From the cell containing the given text, extract its center point as [x, y] coordinate. 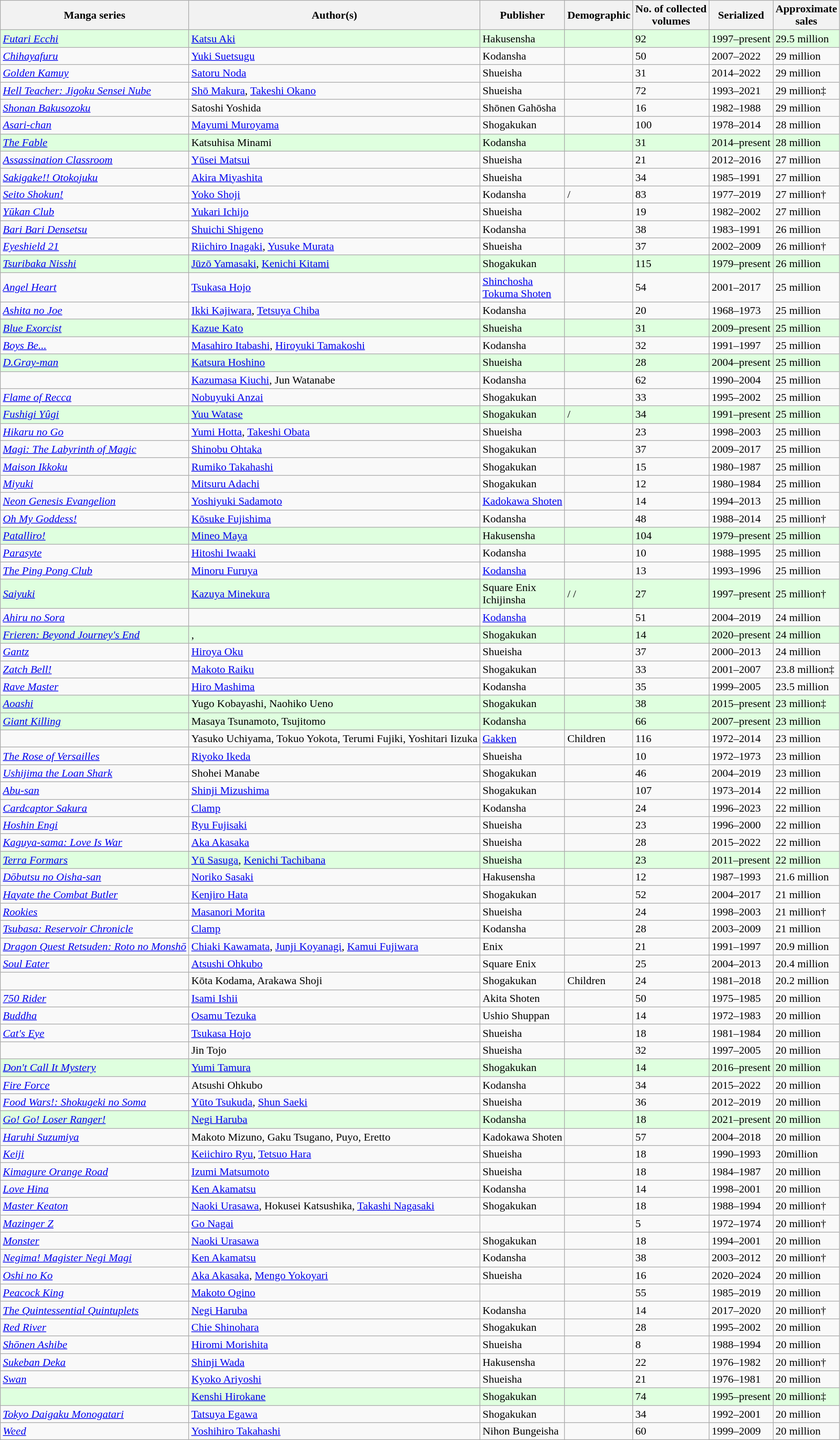
Terra Formars [95, 860]
1988–1995 [741, 553]
Shinji Wada [334, 1362]
66 [671, 721]
Chihayafuru [95, 56]
ShinchoshaTokuma Shoten [523, 288]
1999–2005 [741, 687]
Publisher [523, 15]
D.Gray-man [95, 363]
Mayumi Muroyama [334, 125]
Yumi Hotta, Takeshi Obata [334, 432]
Saiyuki [95, 594]
2015–present [741, 704]
Assassination Classroom [95, 160]
Isami Ishii [334, 998]
Dōbutsu no Oisha-san [95, 877]
Hikaru no Go [95, 432]
Ashita no Joe [95, 311]
Bari Bari Densetsu [95, 229]
Gakken [523, 738]
Hitoshi Iwaaki [334, 553]
Osamu Tezuka [334, 1016]
2004–2017 [741, 894]
Aka Akasaka, Mengo Yokoyari [334, 1275]
Boys Be... [95, 345]
2004–present [741, 363]
Yoshiyuki Sadamoto [334, 501]
29 million‡ [807, 91]
Ikki Kajiwara, Tetsuya Chiba [334, 311]
Magi: The Labyrinth of Magic [95, 449]
Patalliro! [95, 536]
Go! Go! Loser Ranger! [95, 1120]
Go Nagai [334, 1223]
The Rose of Versailles [95, 756]
Shinji Mizushima [334, 790]
/ / [599, 594]
1997–2005 [741, 1050]
1981–2018 [741, 981]
Kazuya Minekura [334, 594]
2012–2016 [741, 160]
1973–2014 [741, 790]
19 [671, 212]
1995–present [741, 1397]
72 [671, 91]
Makoto Raiku [334, 669]
1985–2019 [741, 1293]
Chiaki Kawamata, Junji Koyanagi, Kamui Fujiwara [334, 946]
20.4 million [807, 964]
Red River [95, 1327]
Futari Ecchi [95, 39]
20million [807, 1154]
Enix [523, 946]
Naoki Urasawa, Hokusei Katsushika, Takashi Nagasaki [334, 1206]
1990–1993 [741, 1154]
54 [671, 288]
1999–2009 [741, 1431]
104 [671, 536]
1977–2019 [741, 194]
74 [671, 1397]
26 million† [807, 247]
2004–2013 [741, 964]
Master Keaton [95, 1206]
2009–2017 [741, 449]
1993–2021 [741, 91]
23.5 million [807, 687]
Chie Shinohara [334, 1327]
Food Wars!: Shokugeki no Soma [95, 1102]
1983–1991 [741, 229]
Flame of Recca [95, 397]
23 million‡ [807, 704]
Serialized [741, 15]
5 [671, 1223]
20.9 million [807, 946]
52 [671, 894]
Minoru Furuya [334, 571]
Golden Kamuy [95, 73]
Kenshi Hirokane [334, 1397]
2007–present [741, 721]
Shuichi Shigeno [334, 229]
2000–2013 [741, 652]
Ushio Shuppan [523, 1016]
Noriko Sasaki [334, 877]
100 [671, 125]
Satoshi Yoshida [334, 108]
750 Rider [95, 998]
116 [671, 738]
Weed [95, 1431]
Rumiko Takahashi [334, 466]
1988–2014 [741, 518]
Shōnen Gahōsha [523, 108]
Fushigi Yûgi [95, 414]
Mineo Maya [334, 536]
Sukeban Deka [95, 1362]
Peacock King [95, 1293]
8 [671, 1344]
Dragon Quest Retsuden: Roto no Monshō [95, 946]
Haruhi Suzumiya [95, 1137]
Shō Makura, Takeshi Okano [334, 91]
2001–2017 [741, 288]
2009–present [741, 328]
Yoko Shoji [334, 194]
Square Enix [523, 964]
Swan [95, 1379]
Nihon Bungeisha [523, 1431]
Zatch Bell! [95, 669]
48 [671, 518]
2016–present [741, 1067]
Kazumasa Kiuchi, Jun Watanabe [334, 380]
Yumi Tamura [334, 1067]
1991–present [741, 414]
Soul Eater [95, 964]
Shōnen Ashibe [95, 1344]
Yoshihiro Takahashi [334, 1431]
Mazinger Z [95, 1223]
46 [671, 773]
Shohei Manabe [334, 773]
1982–2002 [741, 212]
Ahiru no Sora [95, 617]
Giant Killing [95, 721]
, [334, 635]
Katsuhisa Minami [334, 142]
1976–1981 [741, 1379]
1980–1987 [741, 466]
1996–2000 [741, 825]
Kazue Kato [334, 328]
1968–1973 [741, 311]
Aoashi [95, 704]
1994–2001 [741, 1241]
Square EnixIchijinsha [523, 594]
Katsura Hoshino [334, 363]
Yasuko Uchiyama, Tokuo Yokota, Terumi Fujiki, Yoshitari Iizuka [334, 738]
The Fable [95, 142]
Gantz [95, 652]
1998–2001 [741, 1189]
Keiji [95, 1154]
83 [671, 194]
Kyoko Ariyoshi [334, 1379]
2003–2009 [741, 929]
29.5 million [807, 39]
2007–2022 [741, 56]
Yuu Watase [334, 414]
Neon Genesis Evangelion [95, 501]
62 [671, 380]
Eyeshield 21 [95, 247]
60 [671, 1431]
1993–1996 [741, 571]
Satoru Noda [334, 73]
Akira Miyashita [334, 177]
13 [671, 571]
Hiromi Morishita [334, 1344]
Cardcaptor Sakura [95, 808]
20 million‡ [807, 1397]
Parasyte [95, 553]
Seito Shokun! [95, 194]
27 [671, 594]
Yūkan Club [95, 212]
Kenjiro Hata [334, 894]
Author(s) [334, 15]
36 [671, 1102]
20.2 million [807, 981]
1972–1983 [741, 1016]
Oh My Goddess! [95, 518]
Izumi Matsumoto [334, 1172]
No. of collectedvolumes [671, 15]
2021–present [741, 1120]
Angel Heart [95, 288]
Ryu Fujisaki [334, 825]
Don't Call It Mystery [95, 1067]
27 million† [807, 194]
Sakigake!! Otokojuku [95, 177]
20 [671, 311]
Kōta Kodama, Arakawa Shoji [334, 981]
Love Hina [95, 1189]
Approximatesales [807, 15]
Kōsuke Fujishima [334, 518]
Hiroya Oku [334, 652]
1985–1991 [741, 177]
Tatsuya Egawa [334, 1414]
Frieren: Beyond Journey's End [95, 635]
2012–2019 [741, 1102]
Kaguya-sama: Love Is War [95, 843]
25 [671, 964]
Manga series [95, 15]
35 [671, 687]
1982–1988 [741, 108]
2020–present [741, 635]
Katsu Aki [334, 39]
Rookies [95, 912]
Aka Akasaka [334, 843]
Hiro Mashima [334, 687]
Buddha [95, 1016]
Negima! Magister Negi Magi [95, 1258]
1987–1993 [741, 877]
1980–1984 [741, 484]
1992–2001 [741, 1414]
1996–2023 [741, 808]
Blue Exorcist [95, 328]
Yugo Kobayashi, Naohiko Ueno [334, 704]
Yūto Tsukuda, Shun Saeki [334, 1102]
92 [671, 39]
Nobuyuki Anzai [334, 397]
21.6 million [807, 877]
Riyoko Ikeda [334, 756]
Kimagure Orange Road [95, 1172]
1972–2014 [741, 738]
Riichiro Inagaki, Yusuke Murata [334, 247]
Hell Teacher: Jigoku Sensei Nube [95, 91]
Hayate the Combat Butler [95, 894]
Rave Master [95, 687]
Ushijima the Loan Shark [95, 773]
Oshi no Ko [95, 1275]
1990–2004 [741, 380]
Jin Tojo [334, 1050]
Hoshin Engi [95, 825]
Abu-san [95, 790]
1984–1987 [741, 1172]
2014–2022 [741, 73]
1978–2014 [741, 125]
Naoki Urasawa [334, 1241]
Tsubasa: Reservoir Chronicle [95, 929]
Masanori Morita [334, 912]
Miyuki [95, 484]
Yū Sasuga, Kenichi Tachibana [334, 860]
22 [671, 1362]
Shinobu Ohtaka [334, 449]
1972–1973 [741, 756]
1981–1984 [741, 1033]
2020–2024 [741, 1275]
Masaya Tsunamoto, Tsujitomo [334, 721]
Makoto Mizuno, Gaku Tsugano, Puyo, Eretto [334, 1137]
2002–2009 [741, 247]
Shonan Bakusozoku [95, 108]
2017–2020 [741, 1310]
Tokyo Daigaku Monogatari [95, 1414]
23.8 million‡ [807, 669]
1976–1982 [741, 1362]
15 [671, 466]
55 [671, 1293]
51 [671, 617]
Asari-chan [95, 125]
Yukari Ichijo [334, 212]
2001–2007 [741, 669]
Cat's Eye [95, 1033]
The Ping Pong Club [95, 571]
2003–2012 [741, 1258]
1972–1974 [741, 1223]
1975–1985 [741, 998]
Yūsei Matsui [334, 160]
Jūzō Yamasaki, Kenichi Kitami [334, 264]
Maison Ikkoku [95, 466]
Akita Shoten [523, 998]
Yuki Suetsugu [334, 56]
Tsuribaka Nisshi [95, 264]
Makoto Ogino [334, 1293]
2014–present [741, 142]
2004–2018 [741, 1137]
Masahiro Itabashi, Hiroyuki Tamakoshi [334, 345]
Monster [95, 1241]
Mitsuru Adachi [334, 484]
107 [671, 790]
21 million† [807, 912]
1994–2013 [741, 501]
Fire Force [95, 1085]
57 [671, 1137]
Keiichiro Ryu, Tetsuo Hara [334, 1154]
2011–present [741, 860]
The Quintessential Quintuplets [95, 1310]
Demographic [599, 15]
115 [671, 264]
